Capture the cell that displays the provided text and extract its [X, Y] central coordinate. 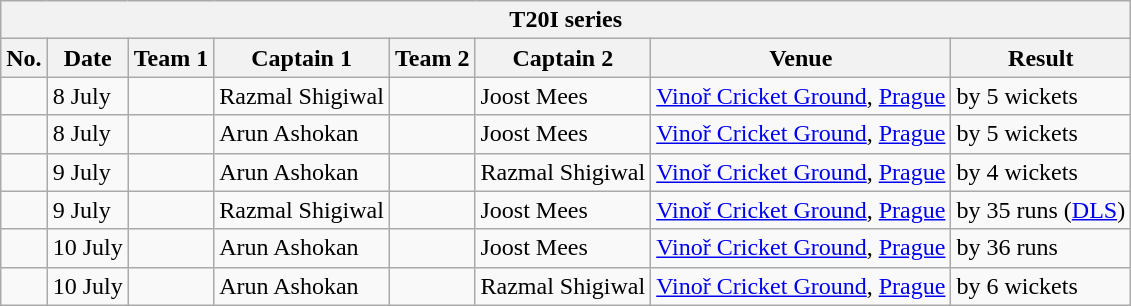
Result [1041, 58]
by 36 runs [1041, 248]
by 6 wickets [1041, 286]
Date [88, 58]
Team 2 [432, 58]
Captain 2 [563, 58]
No. [24, 58]
by 4 wickets [1041, 172]
T20I series [566, 20]
Team 1 [171, 58]
Captain 1 [302, 58]
Venue [801, 58]
by 35 runs (DLS) [1041, 210]
